For the text-containing cell, return its midpoint in (X, Y) coordinate format. 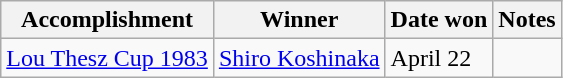
Accomplishment (108, 20)
April 22 (439, 58)
Date won (439, 20)
Notes (527, 20)
Lou Thesz Cup 1983 (108, 58)
Winner (299, 20)
Shiro Koshinaka (299, 58)
